Extract the (x, y) coordinate from the center of the cell holding the provided text.  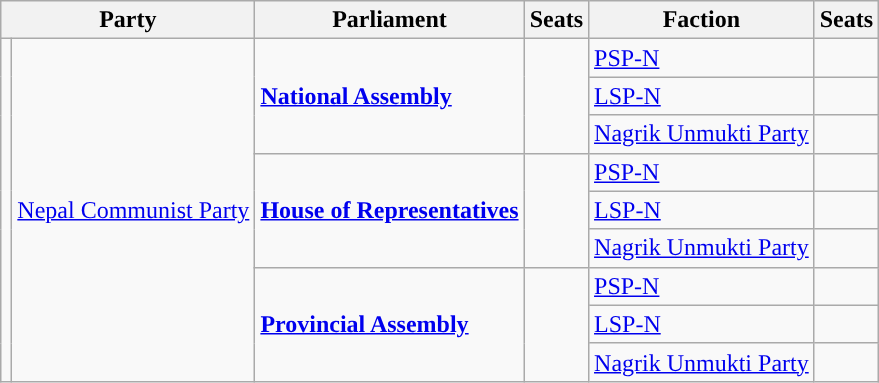
House of Representatives (390, 210)
Nepal Communist Party (134, 210)
National Assembly (390, 96)
Party (128, 20)
Parliament (390, 20)
Provincial Assembly (390, 324)
Faction (702, 20)
